Identify which cell holds the provided text, then report its [X, Y] central coordinate. 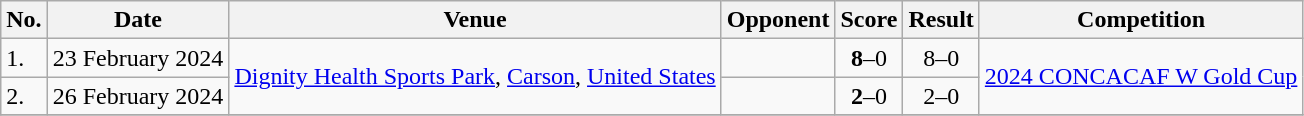
26 February 2024 [138, 96]
Result [941, 20]
Venue [475, 20]
Opponent [778, 20]
Score [869, 20]
Date [138, 20]
2. [24, 96]
23 February 2024 [138, 58]
Competition [1141, 20]
1. [24, 58]
Dignity Health Sports Park, Carson, United States [475, 77]
No. [24, 20]
2024 CONCACAF W Gold Cup [1141, 77]
